Detect which cell encompasses the target text, then output its [X, Y] center coordinate. 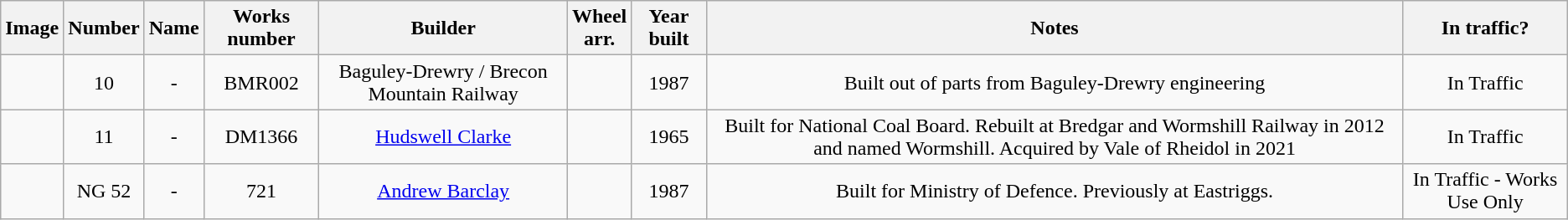
Name [174, 28]
Built for Ministry of Defence. Previously at Eastriggs. [1055, 191]
In Traffic - Works Use Only [1485, 191]
BMR002 [261, 82]
NG 52 [104, 191]
Number [104, 28]
1965 [668, 137]
Baguley-Drewry / Brecon Mountain Railway [444, 82]
Hudswell Clarke [444, 137]
10 [104, 82]
721 [261, 191]
Works number [261, 28]
Built for National Coal Board. Rebuilt at Bredgar and Wormshill Railway in 2012 and named Wormshill. Acquired by Vale of Rheidol in 2021 [1055, 137]
Builder [444, 28]
DM1366 [261, 137]
In traffic? [1485, 28]
Built out of parts from Baguley-Drewry engineering [1055, 82]
Andrew Barclay [444, 191]
Wheel arr. [599, 28]
11 [104, 137]
Notes [1055, 28]
Year built [668, 28]
Image [32, 28]
